Return [x, y] of the center of cell containing provided text 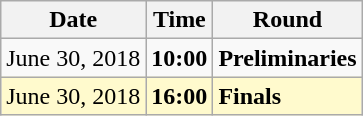
Time [180, 20]
Preliminaries [288, 58]
Finals [288, 96]
Date [74, 20]
Round [288, 20]
16:00 [180, 96]
10:00 [180, 58]
